Scan for the cell matching the given text and deliver its [x, y] coordinate at center. 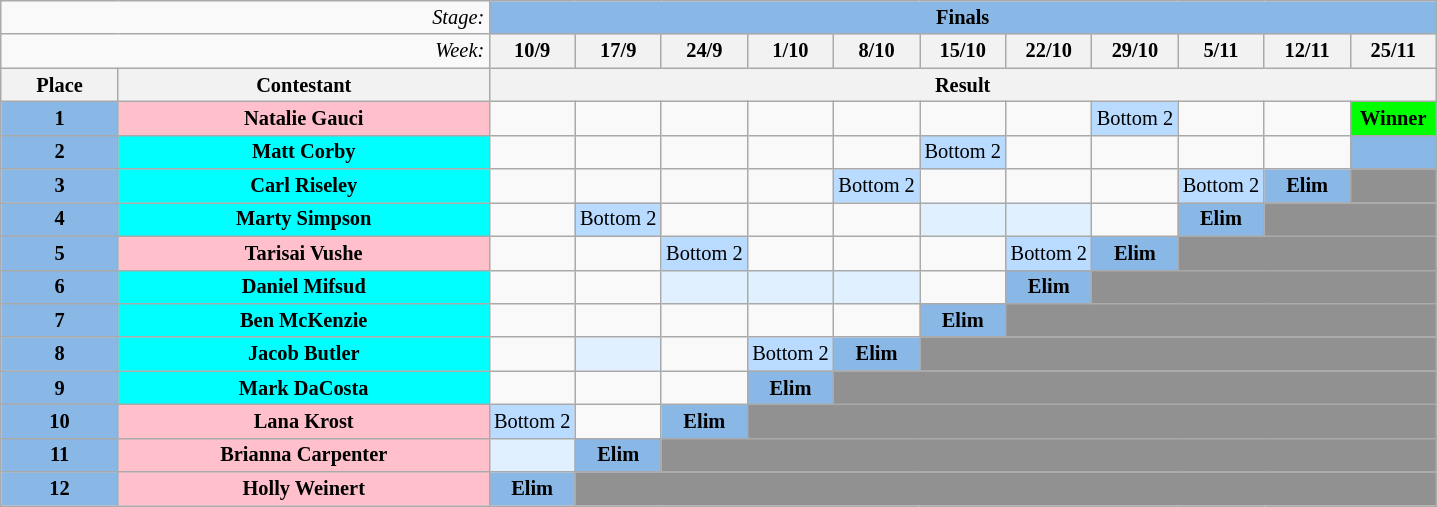
Matt Corby [304, 152]
5/11 [1221, 51]
1 [60, 118]
10/9 [532, 51]
Ben McKenzie [304, 320]
17/9 [618, 51]
Finals [962, 17]
9 [60, 388]
12 [60, 489]
Place [60, 85]
Daniel Mifsud [304, 287]
15/10 [963, 51]
Lana Krost [304, 421]
Brianna Carpenter [304, 455]
25/11 [1393, 51]
Mark DaCosta [304, 388]
2 [60, 152]
Result [962, 85]
8 [60, 354]
Tarisai Vushe [304, 253]
10 [60, 421]
22/10 [1049, 51]
24/9 [704, 51]
8/10 [877, 51]
7 [60, 320]
4 [60, 219]
1/10 [790, 51]
Contestant [304, 85]
3 [60, 186]
5 [60, 253]
Jacob Butler [304, 354]
Stage: [245, 17]
6 [60, 287]
Carl Riseley [304, 186]
29/10 [1135, 51]
12/11 [1307, 51]
11 [60, 455]
Marty Simpson [304, 219]
Week: [245, 51]
Winner [1393, 118]
Holly Weinert [304, 489]
Natalie Gauci [304, 118]
